Pinpoint the cell where the given text exists, returning its (x, y) midpoint coordinate. 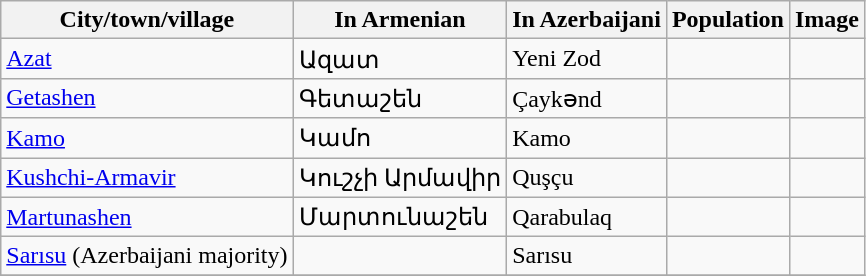
Կուշչի Արմավիր (400, 178)
Ազատ (400, 59)
Sarısu (Azerbaijani majority) (147, 256)
In Azerbaijani (587, 20)
Martunashen (147, 217)
Population (728, 20)
Qarabulaq (587, 217)
Image (826, 20)
Quşçu (587, 178)
Kushchi-Armavir (147, 178)
Azat (147, 59)
Getashen (147, 98)
Գետաշեն (400, 98)
Կամո (400, 138)
Yeni Zod (587, 59)
Մարտունաշեն (400, 217)
Çaykənd (587, 98)
Sarısu (587, 256)
In Armenian (400, 20)
City/town/village (147, 20)
